Return [x, y] of the center of cell containing provided text 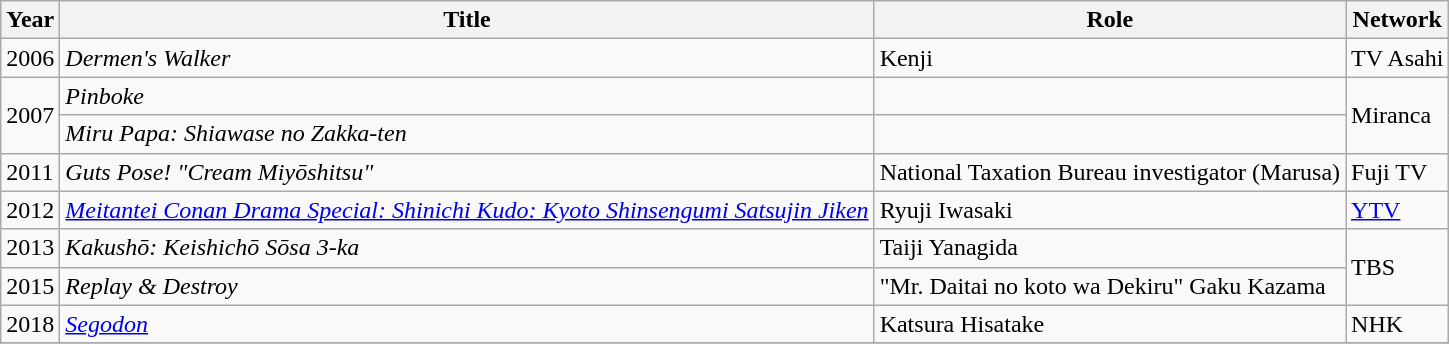
2011 [30, 172]
Role [1110, 20]
YTV [1398, 210]
Network [1398, 20]
2007 [30, 115]
Taiji Yanagida [1110, 248]
"Mr. Daitai no koto wa Dekiru" Gaku Kazama [1110, 286]
2015 [30, 286]
Replay & Destroy [467, 286]
Year [30, 20]
Miru Papa: Shiawase no Zakka-ten [467, 134]
Katsura Hisatake [1110, 324]
Segodon [467, 324]
NHK [1398, 324]
Guts Pose! "Cream Miyōshitsu" [467, 172]
Miranca [1398, 115]
Meitantei Conan Drama Special: Shinichi Kudo: Kyoto Shinsengumi Satsujin Jiken [467, 210]
Pinboke [467, 96]
Title [467, 20]
2006 [30, 58]
National Taxation Bureau investigator (Marusa) [1110, 172]
2018 [30, 324]
Ryuji Iwasaki [1110, 210]
Kakushō: Keishichō Sōsa 3-ka [467, 248]
Kenji [1110, 58]
2012 [30, 210]
TV Asahi [1398, 58]
TBS [1398, 267]
Dermen's Walker [467, 58]
2013 [30, 248]
Fuji TV [1398, 172]
